Detect which cell encompasses the target text, then output its [X, Y] center coordinate. 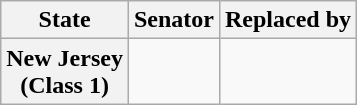
Senator [174, 20]
New Jersey(Class 1) [65, 72]
Replaced by [288, 20]
State [65, 20]
